Find where the given text appears and provide that cell's center as [x, y] coordinate. 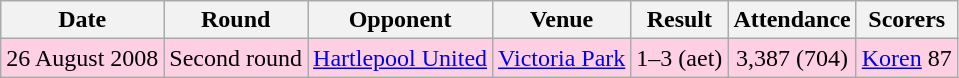
Hartlepool United [400, 58]
Result [680, 20]
Second round [236, 58]
Round [236, 20]
Victoria Park [562, 58]
Scorers [906, 20]
Koren 87 [906, 58]
Date [82, 20]
Opponent [400, 20]
26 August 2008 [82, 58]
1–3 (aet) [680, 58]
Venue [562, 20]
Attendance [792, 20]
3,387 (704) [792, 58]
